Scan for the cell matching the given text and deliver its [X, Y] coordinate at center. 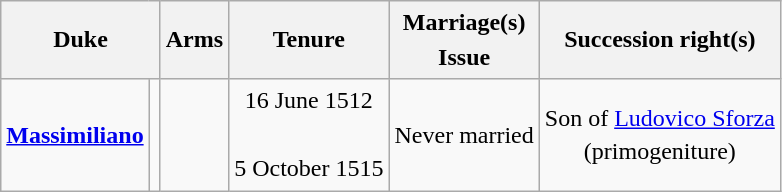
Marriage(s)Issue [464, 40]
Succession right(s) [660, 40]
Never married [464, 135]
Duke [80, 40]
Massimiliano [75, 135]
16 June 15125 October 1515 [309, 135]
Arms [194, 40]
Tenure [309, 40]
Son of Ludovico Sforza(primogeniture) [660, 135]
